Return [x, y] of the center of cell containing provided text 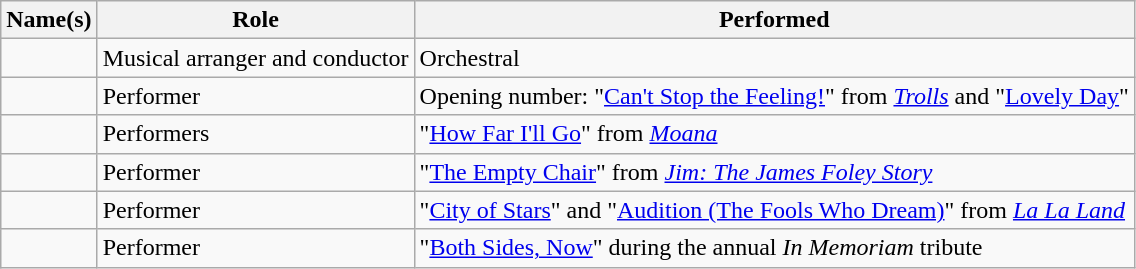
Name(s) [49, 20]
"How Far I'll Go" from Moana [774, 134]
Orchestral [774, 58]
"City of Stars" and "Audition (The Fools Who Dream)" from La La Land [774, 210]
Performed [774, 20]
Musical arranger and conductor [256, 58]
"The Empty Chair" from Jim: The James Foley Story [774, 172]
Role [256, 20]
Opening number: "Can't Stop the Feeling!" from Trolls and "Lovely Day" [774, 96]
"Both Sides, Now" during the annual In Memoriam tribute [774, 248]
Performers [256, 134]
